Output the (X, Y) coordinate of the center of the cell containing the given text.  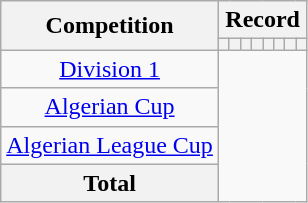
Record (262, 20)
Algerian Cup (110, 107)
Algerian League Cup (110, 145)
Total (110, 183)
Division 1 (110, 69)
Competition (110, 26)
